Return (X, Y) of the center of cell containing provided text 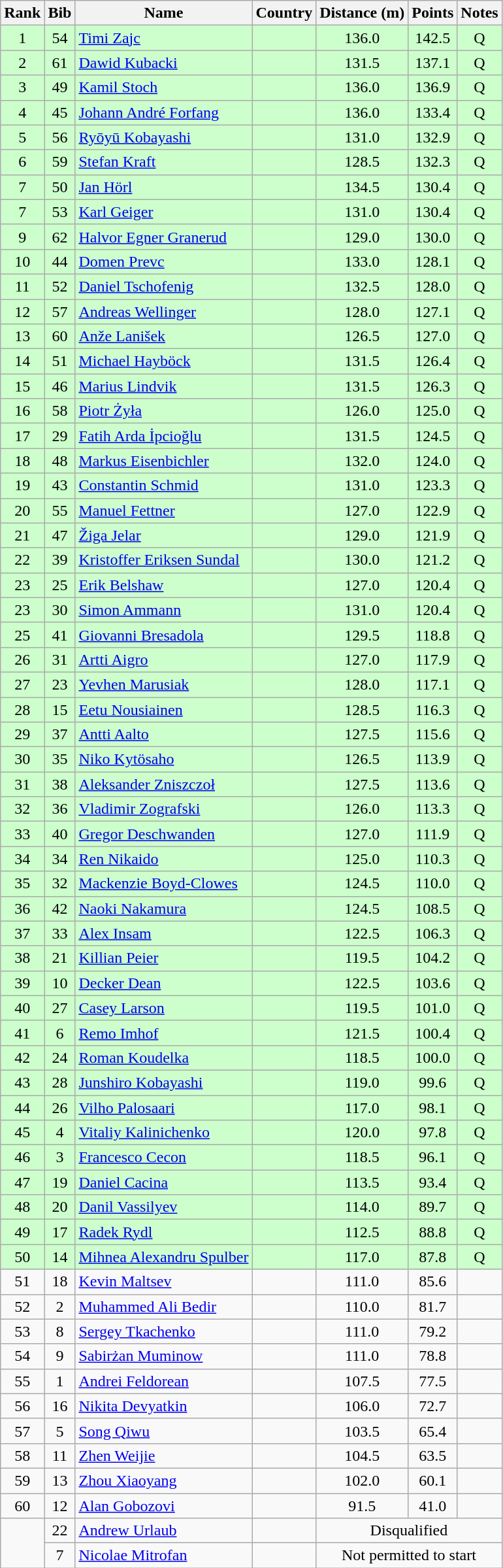
129.5 (362, 635)
Nicolae Mitrofan (163, 1556)
Žiga Jelar (163, 535)
63.5 (432, 1456)
79.2 (432, 1331)
Mackenzie Boyd-Clowes (163, 884)
Killian Peier (163, 958)
Artti Aigro (163, 659)
119.0 (362, 1082)
65.4 (432, 1431)
85.6 (432, 1282)
Andreas Wellinger (163, 312)
Marius Lindvik (163, 386)
Vilho Palosaari (163, 1108)
121.9 (432, 535)
Jan Hörl (163, 187)
Kristoffer Eriksen Sundal (163, 560)
Francesco Cecon (163, 1158)
98.1 (432, 1108)
Name (163, 13)
41.0 (432, 1505)
127.1 (432, 312)
93.4 (432, 1182)
122.9 (432, 510)
Naoki Nakamura (163, 909)
106.0 (362, 1406)
88.8 (432, 1232)
Simon Ammann (163, 610)
Timi Zajc (163, 38)
132.9 (432, 137)
97.8 (432, 1133)
Bib (60, 13)
62 (60, 237)
Rank (22, 13)
Giovanni Bresadola (163, 635)
96.1 (432, 1158)
Notes (479, 13)
126.4 (432, 361)
87.8 (432, 1257)
24 (60, 1058)
Kamil Stoch (163, 88)
133.4 (432, 112)
72.7 (432, 1406)
Manuel Fettner (163, 510)
120.0 (362, 1133)
Eetu Nousiainen (163, 709)
Zhou Xiaoyang (163, 1480)
Stefan Kraft (163, 162)
Andrew Urlaub (163, 1531)
100.4 (432, 1033)
132.5 (362, 286)
Danil Vassilyev (163, 1207)
117.9 (432, 659)
89.7 (432, 1207)
Domen Prevc (163, 261)
137.1 (432, 63)
Alan Gobozovi (163, 1505)
Piotr Żyła (163, 411)
104.2 (432, 958)
Country (284, 13)
60.1 (432, 1480)
Nikita Devyatkin (163, 1406)
142.5 (432, 38)
115.6 (432, 735)
Fatih Arda İpcioğlu (163, 436)
Zhen Weijie (163, 1456)
134.5 (362, 187)
132.3 (432, 162)
118.8 (432, 635)
Sabirżan Muminow (163, 1356)
Roman Koudelka (163, 1058)
Constantin Schmid (163, 486)
Radek Rydl (163, 1232)
114.0 (362, 1207)
Junshiro Kobayashi (163, 1082)
Vladimir Zografski (163, 809)
116.3 (432, 709)
Karl Geiger (163, 212)
Distance (m) (362, 13)
Dawid Kubacki (163, 63)
Alex Insam (163, 933)
Gregor Deschwanden (163, 834)
Points (432, 13)
Daniel Cacina (163, 1182)
Anže Lanišek (163, 337)
Muhammed Ali Bedir (163, 1307)
108.5 (432, 909)
Ren Nikaido (163, 859)
Erik Belshaw (163, 585)
Song Qiwu (163, 1431)
103.5 (362, 1431)
Markus Eisenbichler (163, 461)
Yevhen Marusiak (163, 684)
61 (60, 63)
Sergey Tkachenko (163, 1331)
91.5 (362, 1505)
124.0 (432, 461)
123.3 (432, 486)
128.1 (432, 261)
77.5 (432, 1381)
136.9 (432, 88)
113.3 (432, 809)
8 (60, 1331)
107.5 (362, 1381)
113.9 (432, 759)
121.5 (362, 1033)
Disqualified (409, 1531)
Daniel Tschofenig (163, 286)
Niko Kytösaho (163, 759)
Casey Larson (163, 1008)
126.3 (432, 386)
Mihnea Alexandru Spulber (163, 1257)
132.0 (362, 461)
78.8 (432, 1356)
113.5 (362, 1182)
Johann André Forfang (163, 112)
101.0 (432, 1008)
Kevin Maltsev (163, 1282)
Aleksander Zniszczoł (163, 784)
100.0 (432, 1058)
121.2 (432, 560)
Ryōyū Kobayashi (163, 137)
103.6 (432, 983)
102.0 (362, 1480)
Halvor Egner Granerud (163, 237)
133.0 (362, 261)
117.1 (432, 684)
104.5 (362, 1456)
106.3 (432, 933)
Andrei Feldorean (163, 1381)
Remo Imhof (163, 1033)
Antti Aalto (163, 735)
113.6 (432, 784)
Decker Dean (163, 983)
Vitaliy Kalinichenko (163, 1133)
111.9 (432, 834)
Not permitted to start (409, 1556)
112.5 (362, 1232)
Michael Hayböck (163, 361)
99.6 (432, 1082)
81.7 (432, 1307)
110.3 (432, 859)
